Identify which cell holds the provided text, then report its (X, Y) central coordinate. 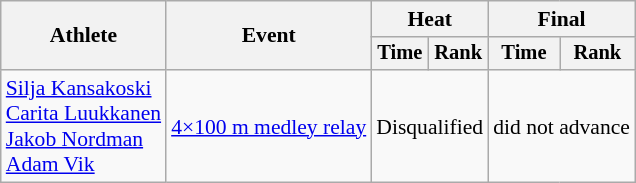
Final (562, 19)
Heat (430, 19)
did not advance (562, 126)
Silja KansakoskiCarita LuukkanenJakob NordmanAdam Vik (84, 126)
Event (268, 36)
Athlete (84, 36)
Disqualified (430, 126)
4×100 m medley relay (268, 126)
